For the text-containing cell, return its midpoint in [X, Y] coordinate format. 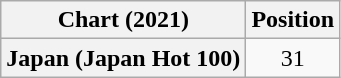
31 [293, 58]
Chart (2021) [124, 20]
Position [293, 20]
Japan (Japan Hot 100) [124, 58]
